Search for the cell housing the specified text and yield its [x, y] center coordinate. 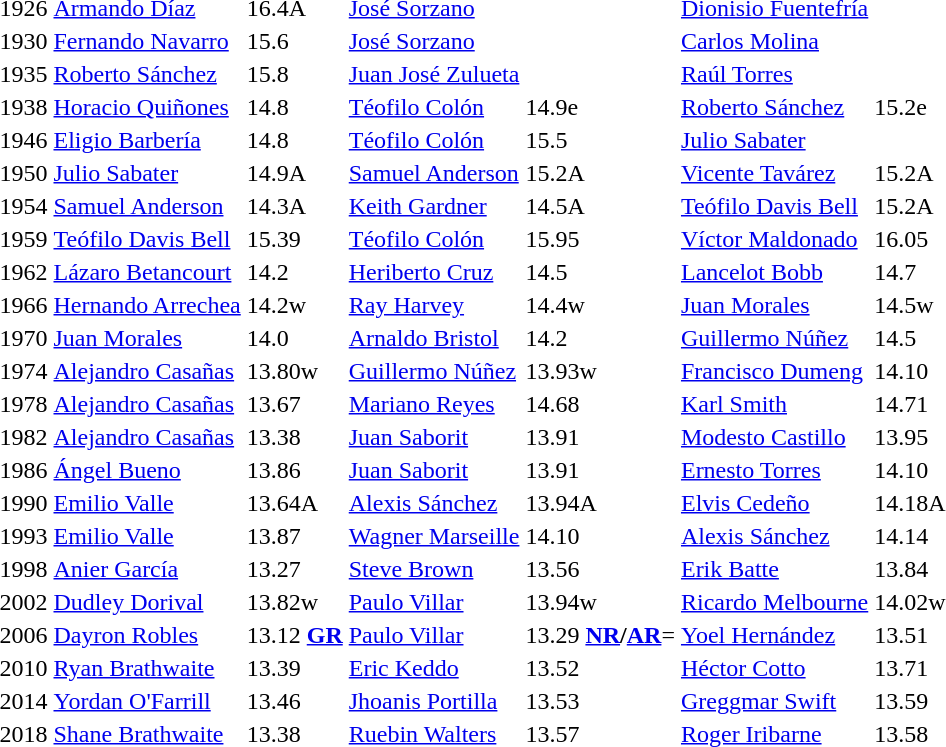
13.53 [600, 701]
Karl Smith [774, 404]
Lancelot Bobb [774, 272]
13.82w [294, 602]
Juan José Zulueta [434, 74]
13.94A [600, 503]
15.6 [294, 41]
Francisco Dumeng [774, 371]
Modesto Castillo [774, 437]
Víctor Maldonado [774, 239]
13.56 [600, 569]
Keith Gardner [434, 206]
14.0 [294, 338]
15.8 [294, 74]
Mariano Reyes [434, 404]
13.80w [294, 371]
José Sorzano [434, 41]
Dudley Dorival [147, 602]
13.94w [600, 602]
Wagner Marseille [434, 536]
15.2A [600, 173]
Ángel Bueno [147, 470]
13.27 [294, 569]
13.64A [294, 503]
Anier García [147, 569]
14.5 [600, 272]
Ray Harvey [434, 305]
13.46 [294, 701]
14.4w [600, 305]
Heriberto Cruz [434, 272]
13.12 GR [294, 635]
14.68 [600, 404]
13.86 [294, 470]
Horacio Quiñones [147, 107]
15.95 [600, 239]
13.52 [600, 668]
15.39 [294, 239]
Ricardo Melbourne [774, 602]
14.2w [294, 305]
Eric Keddo [434, 668]
Hernando Arrechea [147, 305]
Dayron Robles [147, 635]
13.67 [294, 404]
14.10 [600, 536]
15.5 [600, 140]
14.9e [600, 107]
Steve Brown [434, 569]
Ryan Brathwaite [147, 668]
Raúl Torres [774, 74]
Fernando Navarro [147, 41]
13.93w [600, 371]
13.38 [294, 437]
14.5A [600, 206]
Yoel Hernández [774, 635]
Elvis Cedeño [774, 503]
Erik Batte [774, 569]
Jhoanis Portilla [434, 701]
Greggmar Swift [774, 701]
Yordan O'Farrill [147, 701]
Eligio Barbería [147, 140]
14.3A [294, 206]
Carlos Molina [774, 41]
Vicente Tavárez [774, 173]
14.9A [294, 173]
13.29 NR/AR= [600, 635]
Héctor Cotto [774, 668]
Arnaldo Bristol [434, 338]
Lázaro Betancourt [147, 272]
13.87 [294, 536]
Ernesto Torres [774, 470]
13.39 [294, 668]
